Output the [X, Y] coordinate of the center of the cell containing the given text.  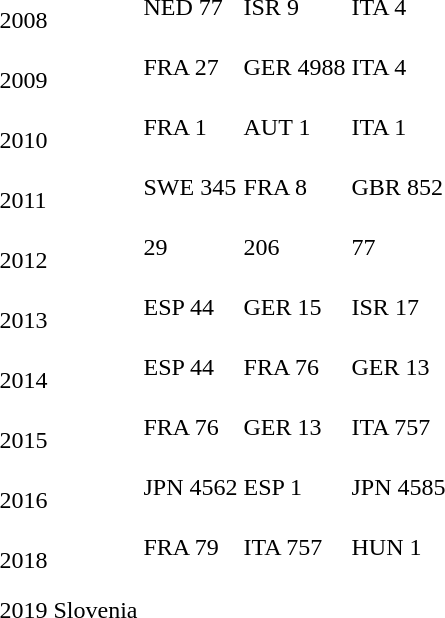
29 [190, 260]
SWE 345 [190, 200]
ESP 1 [294, 500]
FRA 1 [190, 140]
FRA 79 [190, 560]
FRA 27 [190, 80]
JPN 4562 [190, 500]
GER 13 [294, 440]
GER 15 [294, 320]
ITA 757 [294, 560]
206 [294, 260]
FRA 8 [294, 200]
AUT 1 [294, 140]
GER 4988 [294, 80]
